Locate the cell with the specified text and output its (X, Y) center coordinate. 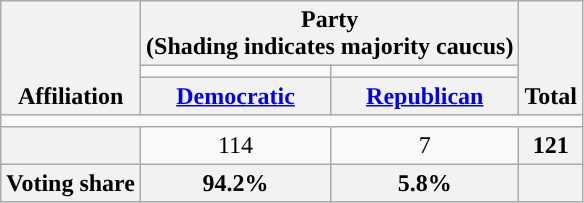
7 (425, 145)
Party (Shading indicates majority caucus) (330, 34)
Affiliation (71, 58)
5.8% (425, 183)
Total (551, 58)
Republican (425, 96)
Democratic (236, 96)
121 (551, 145)
114 (236, 145)
Voting share (71, 183)
94.2% (236, 183)
